Pinpoint the cell where the given text exists, returning its [x, y] midpoint coordinate. 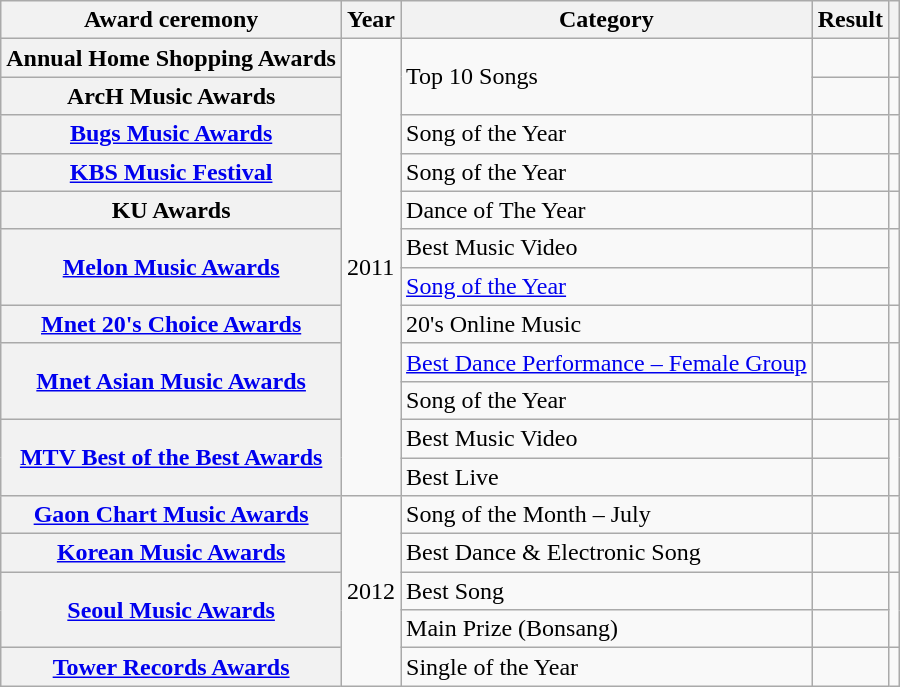
Year [370, 20]
Best Song [607, 591]
Best Dance & Electronic Song [607, 553]
KU Awards [172, 210]
Seoul Music Awards [172, 610]
20's Online Music [607, 324]
Mnet 20's Choice Awards [172, 324]
Dance of The Year [607, 210]
Award ceremony [172, 20]
Main Prize (Bonsang) [607, 629]
2012 [370, 591]
Top 10 Songs [607, 77]
MTV Best of the Best Awards [172, 457]
Single of the Year [607, 667]
Korean Music Awards [172, 553]
Annual Home Shopping Awards [172, 58]
Bugs Music Awards [172, 134]
Song of the Month – July [607, 515]
Best Live [607, 477]
Category [607, 20]
KBS Music Festival [172, 172]
Best Dance Performance – Female Group [607, 362]
Melon Music Awards [172, 267]
Mnet Asian Music Awards [172, 381]
Tower Records Awards [172, 667]
2011 [370, 268]
Gaon Chart Music Awards [172, 515]
Result [850, 20]
ArcH Music Awards [172, 96]
